Find where the given text appears and provide that cell's center as (x, y) coordinate. 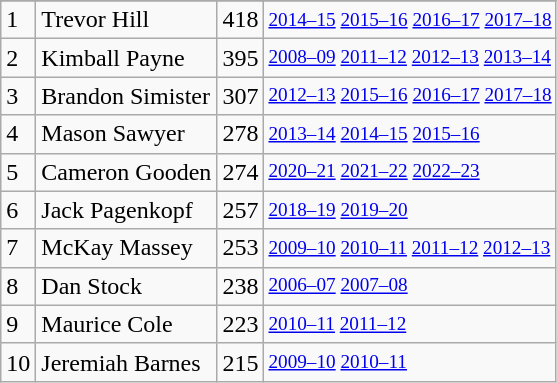
2013–14 2014–15 2015–16 (410, 134)
Brandon Simister (126, 96)
2 (18, 58)
2012–13 2015–16 2016–17 2017–18 (410, 96)
1 (18, 20)
Mason Sawyer (126, 134)
Cameron Gooden (126, 172)
2006–07 2007–08 (410, 286)
Jeremiah Barnes (126, 362)
4 (18, 134)
278 (240, 134)
Jack Pagenkopf (126, 210)
5 (18, 172)
3 (18, 96)
Maurice Cole (126, 324)
2014–15 2015–16 2016–17 2017–18 (410, 20)
395 (240, 58)
274 (240, 172)
223 (240, 324)
2010–11 2011–12 (410, 324)
307 (240, 96)
257 (240, 210)
7 (18, 248)
6 (18, 210)
238 (240, 286)
2008–09 2011–12 2012–13 2013–14 (410, 58)
2009–10 2010–11 2011–12 2012–13 (410, 248)
215 (240, 362)
10 (18, 362)
253 (240, 248)
Trevor Hill (126, 20)
Kimball Payne (126, 58)
McKay Massey (126, 248)
9 (18, 324)
2018–19 2019–20 (410, 210)
2009–10 2010–11 (410, 362)
418 (240, 20)
8 (18, 286)
Dan Stock (126, 286)
2020–21 2021–22 2022–23 (410, 172)
